Provide the (X, Y) coordinate of the cell's center where the given text is located.  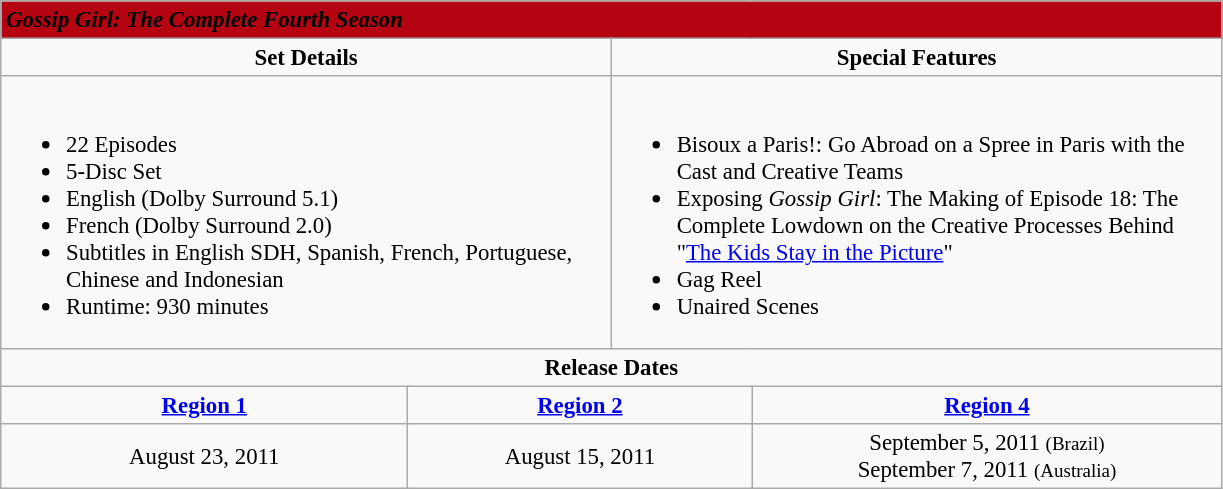
September 5, 2011 (Brazil)September 7, 2011 (Australia) (987, 456)
Region 4 (987, 405)
August 15, 2011 (580, 456)
Set Details (306, 58)
Region 1 (204, 405)
Release Dates (612, 367)
Region 2 (580, 405)
August 23, 2011 (204, 456)
Gossip Girl: The Complete Fourth Season (612, 20)
Special Features (916, 58)
